Detect which cell encompasses the target text, then output its (x, y) center coordinate. 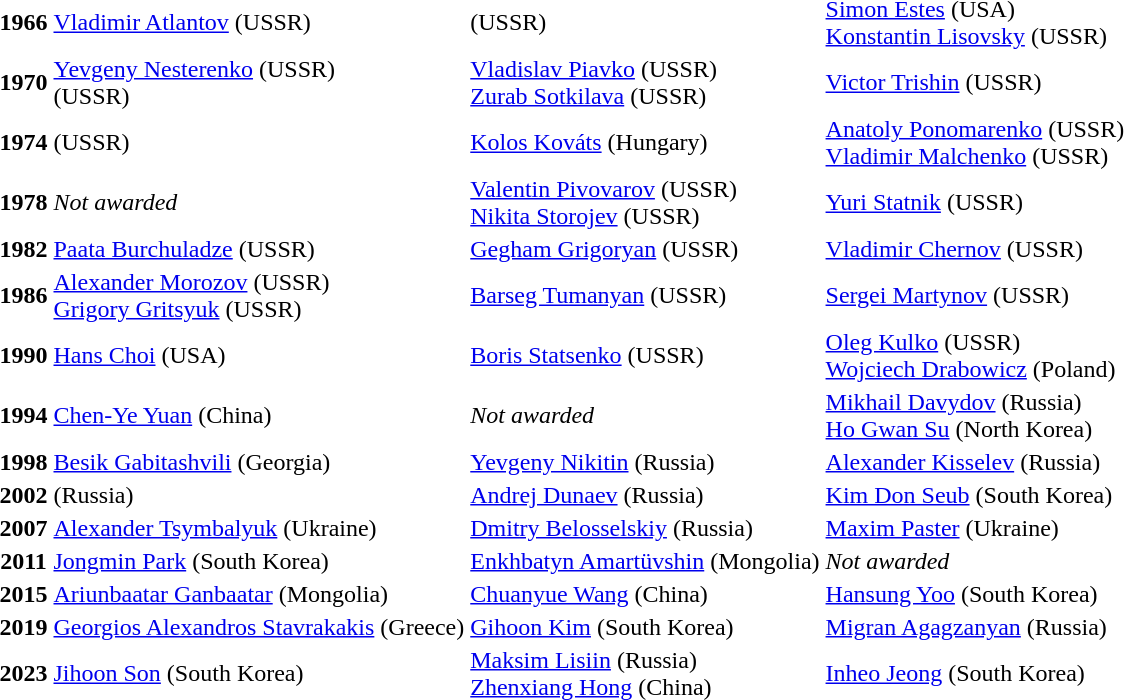
Valentin Pivovarov (USSR)Nikita Storojev (USSR) (645, 202)
(Russia) (259, 495)
Chen-Ye Yuan (China) (259, 416)
Gihoon Kim (South Korea) (645, 627)
Yevgeny Nesterenko (USSR) (USSR) (259, 82)
Gegham Grigoryan (USSR) (645, 249)
Paata Burchuladze (USSR) (259, 249)
Alexander Tsymbalyuk (Ukraine) (259, 528)
Andrej Dunaev (Russia) (645, 495)
Georgios Alexandros Stavrakakis (Greece) (259, 627)
Yevgeny Nikitin (Russia) (645, 462)
Kolos Kováts (Hungary) (645, 142)
Ariunbaatar Ganbaatar (Mongolia) (259, 594)
Vladislav Piavko (USSR)Zurab Sotkilava (USSR) (645, 82)
Hans Choi (USA) (259, 356)
(USSR) (259, 142)
Jongmin Park (South Korea) (259, 561)
Dmitry Belosselskiy (Russia) (645, 528)
Chuanyue Wang (China) (645, 594)
Enkhbatyn Amartüvshin (Mongolia) (645, 561)
Besik Gabitashvili (Georgia) (259, 462)
Boris Statsenko (USSR) (645, 356)
Barseg Tumanyan (USSR) (645, 296)
Alexander Morozov (USSR)Grigory Gritsyuk (USSR) (259, 296)
